Output the (X, Y) coordinate of the center of the cell containing the given text.  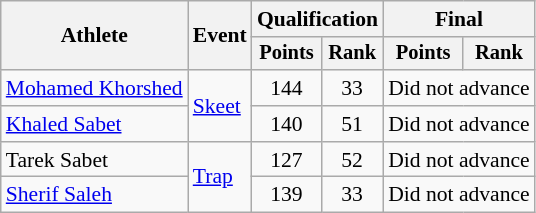
Khaled Sabet (94, 124)
Trap (220, 178)
Athlete (94, 36)
Skeet (220, 106)
140 (286, 124)
51 (352, 124)
Event (220, 36)
Sherif Saleh (94, 195)
52 (352, 160)
139 (286, 195)
Qualification (318, 19)
144 (286, 88)
127 (286, 160)
Tarek Sabet (94, 160)
Mohamed Khorshed (94, 88)
Final (459, 19)
